Scan for the cell matching the given text and deliver its (x, y) coordinate at center. 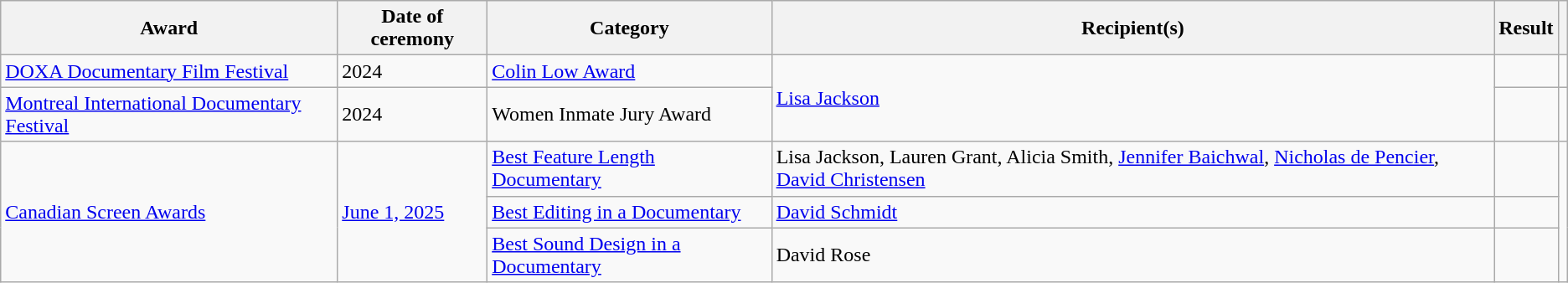
DOXA Documentary Film Festival (169, 71)
Colin Low Award (630, 71)
June 1, 2025 (412, 212)
Montreal International Documentary Festival (169, 114)
David Schmidt (1132, 212)
Best Feature Length Documentary (630, 169)
Best Sound Design in a Documentary (630, 255)
David Rose (1132, 255)
Category (630, 28)
Best Editing in a Documentary (630, 212)
Award (169, 28)
Date of ceremony (412, 28)
Canadian Screen Awards (169, 212)
Lisa Jackson (1132, 99)
Lisa Jackson, Lauren Grant, Alicia Smith, Jennifer Baichwal, Nicholas de Pencier, David Christensen (1132, 169)
Women Inmate Jury Award (630, 114)
Recipient(s) (1132, 28)
Result (1526, 28)
